Extract the (x, y) coordinate from the center of the cell holding the provided text.  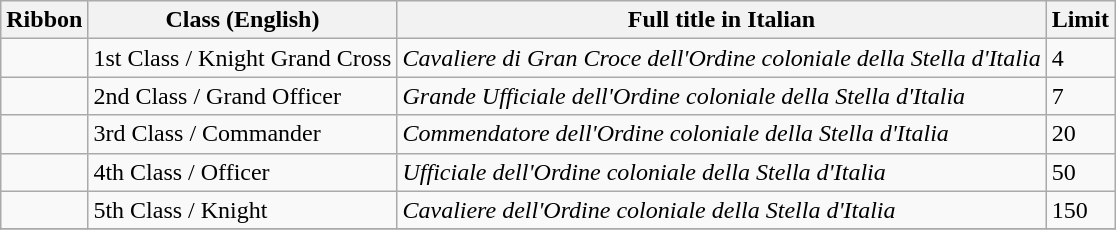
Class (English) (242, 20)
Commendatore dell'Ordine coloniale della Stella d'Italia (722, 134)
Cavaliere dell'Ordine coloniale della Stella d'Italia (722, 210)
4 (1080, 58)
1st Class / Knight Grand Cross (242, 58)
Grande Ufficiale dell'Ordine coloniale della Stella d'Italia (722, 96)
4th Class / Officer (242, 172)
20 (1080, 134)
Limit (1080, 20)
5th Class / Knight (242, 210)
3rd Class / Commander (242, 134)
Full title in Italian (722, 20)
Ufficiale dell'Ordine coloniale della Stella d'Italia (722, 172)
150 (1080, 210)
50 (1080, 172)
Ribbon (44, 20)
2nd Class / Grand Officer (242, 96)
7 (1080, 96)
Cavaliere di Gran Croce dell'Ordine coloniale della Stella d'Italia (722, 58)
